Identify which cell holds the provided text, then report its [X, Y] central coordinate. 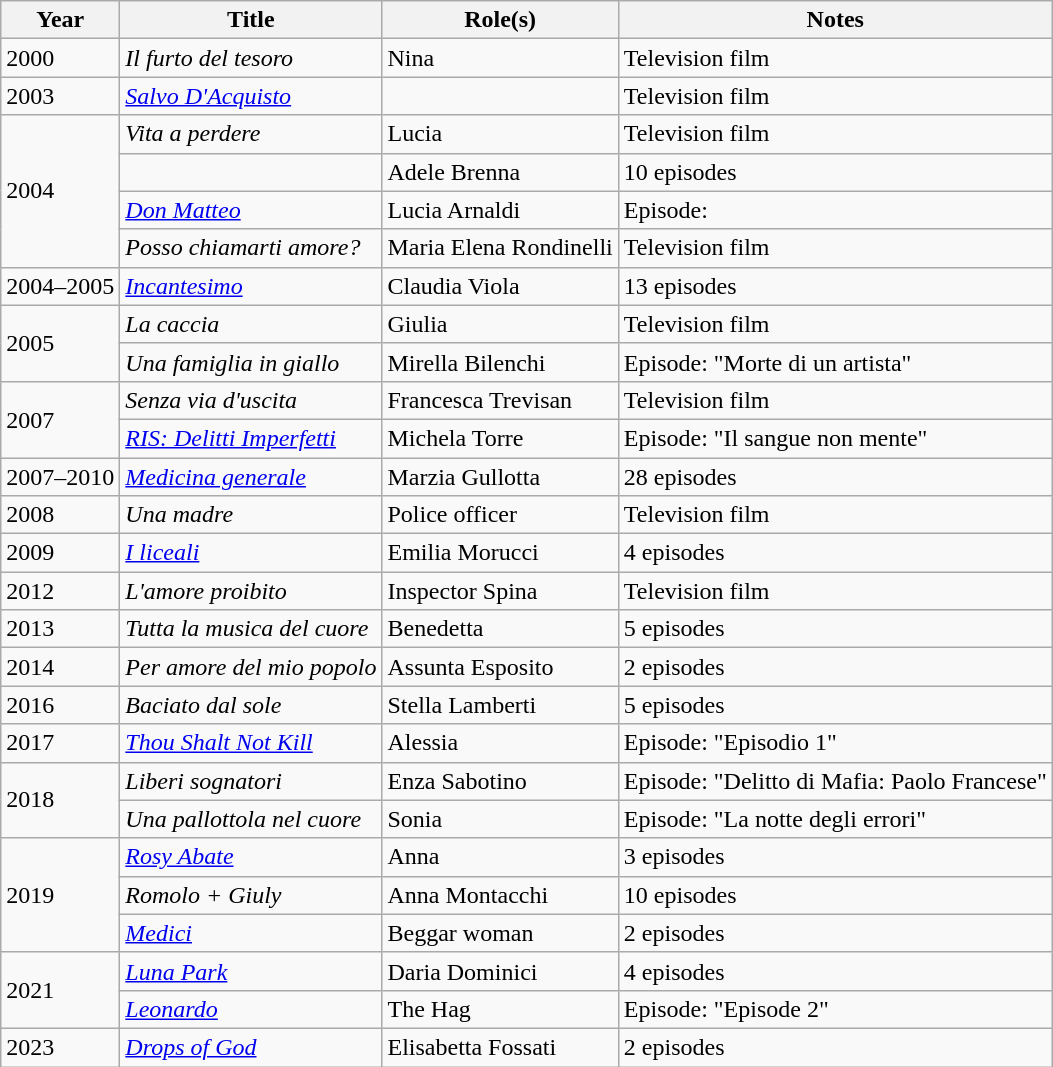
Claudia Viola [500, 286]
Enza Sabotino [500, 781]
2018 [60, 800]
Luna Park [251, 971]
2019 [60, 895]
Medici [251, 933]
I liceali [251, 553]
Tutta la musica del cuore [251, 629]
Lucia [500, 134]
Medicina generale [251, 477]
2008 [60, 515]
2021 [60, 990]
Title [251, 20]
Thou Shalt Not Kill [251, 743]
Il furto del tesoro [251, 58]
Episode: "Episodio 1" [835, 743]
2007–2010 [60, 477]
Stella Lamberti [500, 705]
Daria Dominici [500, 971]
Episode: "Morte di un artista" [835, 362]
Senza via d'uscita [251, 400]
2017 [60, 743]
2023 [60, 1047]
2003 [60, 96]
Beggar woman [500, 933]
Episode: "Il sangue non mente" [835, 438]
2009 [60, 553]
Role(s) [500, 20]
Michela Torre [500, 438]
13 episodes [835, 286]
The Hag [500, 1009]
Episode: "La notte degli errori" [835, 819]
Adele Brenna [500, 172]
Episode: "Delitto di Mafia: Paolo Francese" [835, 781]
Romolo + Giuly [251, 895]
L'amore proibito [251, 591]
2013 [60, 629]
Posso chiamarti amore? [251, 248]
La caccia [251, 324]
2004–2005 [60, 286]
2012 [60, 591]
Maria Elena Rondinelli [500, 248]
Incantesimo [251, 286]
Benedetta [500, 629]
Mirella Bilenchi [500, 362]
Anna Montacchi [500, 895]
Episode: [835, 210]
Rosy Abate [251, 857]
Elisabetta Fossati [500, 1047]
2005 [60, 343]
Assunta Esposito [500, 667]
Per amore del mio popolo [251, 667]
Episode: "Episode 2" [835, 1009]
Drops of God [251, 1047]
Una famiglia in giallo [251, 362]
2004 [60, 191]
Francesca Trevisan [500, 400]
Baciato dal sole [251, 705]
Inspector Spina [500, 591]
2007 [60, 419]
Emilia Morucci [500, 553]
Sonia [500, 819]
Anna [500, 857]
Police officer [500, 515]
RIS: Delitti Imperfetti [251, 438]
Marzia Gullotta [500, 477]
28 episodes [835, 477]
2000 [60, 58]
Alessia [500, 743]
Liberi sognatori [251, 781]
Leonardo [251, 1009]
Don Matteo [251, 210]
Notes [835, 20]
Una pallottola nel cuore [251, 819]
Year [60, 20]
2014 [60, 667]
Lucia Arnaldi [500, 210]
Salvo D'Acquisto [251, 96]
Vita a perdere [251, 134]
3 episodes [835, 857]
Giulia [500, 324]
Nina [500, 58]
Una madre [251, 515]
2016 [60, 705]
